Determine the (x, y) coordinate at the center of the cell enclosing the given text.  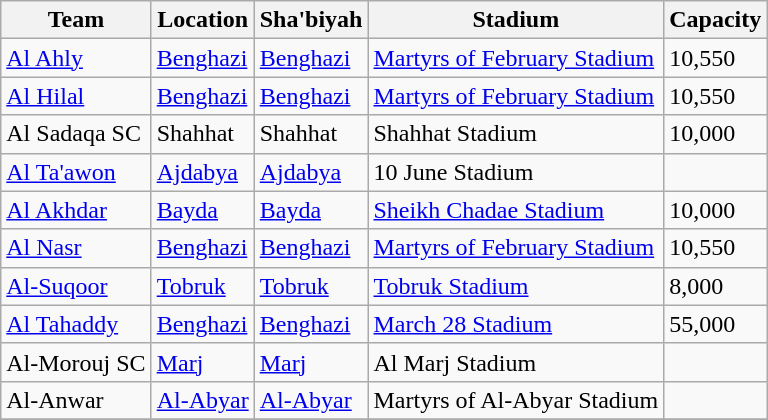
Al Akhdar (76, 210)
Al Nasr (76, 248)
Al-Morouj SC (76, 362)
Team (76, 20)
March 28 Stadium (516, 324)
Capacity (716, 20)
Sha'biyah (311, 20)
Shahhat Stadium (516, 134)
Tobruk Stadium (516, 286)
Al Hilal (76, 96)
Al Marj Stadium (516, 362)
Al Sadaqa SC (76, 134)
Al-Anwar (76, 400)
Al Ta'awon (76, 172)
Location (202, 20)
Al Tahaddy (76, 324)
10 June Stadium (516, 172)
Al-Suqoor (76, 286)
Al Ahly (76, 58)
Sheikh Chadae Stadium (516, 210)
Stadium (516, 20)
8,000 (716, 286)
Martyrs of Al-Abyar Stadium (516, 400)
55,000 (716, 324)
